Detect which cell encompasses the target text, then output its [x, y] center coordinate. 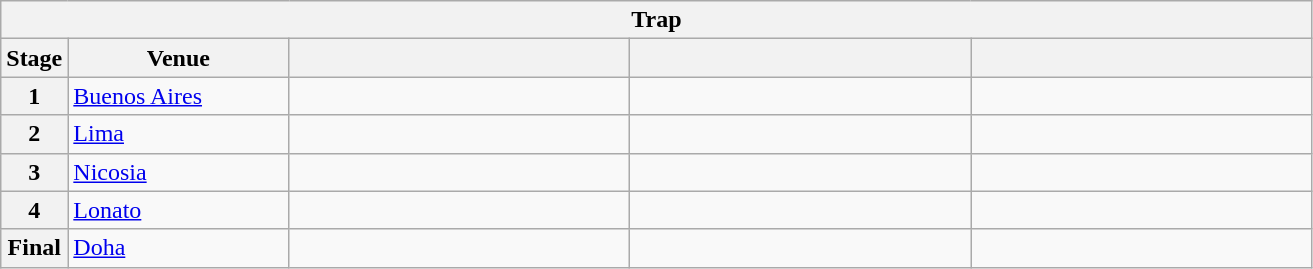
Lima [178, 134]
4 [34, 210]
Buenos Aires [178, 96]
Doha [178, 248]
Trap [656, 20]
3 [34, 172]
Nicosia [178, 172]
2 [34, 134]
Stage [34, 58]
Venue [178, 58]
Final [34, 248]
Lonato [178, 210]
1 [34, 96]
